Scan for the cell matching the given text and deliver its (x, y) coordinate at center. 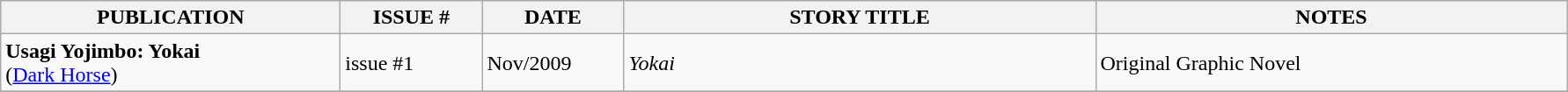
ISSUE # (412, 18)
Nov/2009 (553, 63)
issue #1 (412, 63)
STORY TITLE (860, 18)
Yokai (860, 63)
DATE (553, 18)
PUBLICATION (171, 18)
NOTES (1331, 18)
Usagi Yojimbo: Yokai(Dark Horse) (171, 63)
Original Graphic Novel (1331, 63)
